Identify which cell holds the provided text, then report its [X, Y] central coordinate. 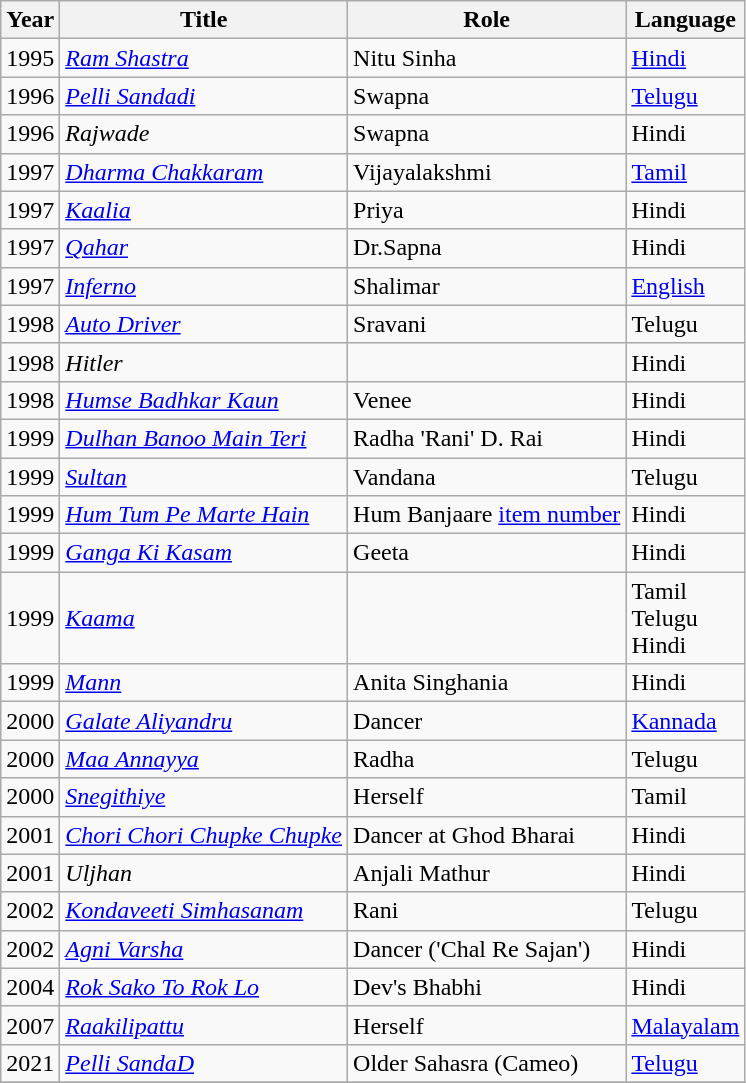
Uljhan [204, 873]
Year [30, 20]
2004 [30, 987]
Mann [204, 683]
Qahar [204, 248]
Sultan [204, 477]
Rajwade [204, 134]
Rani [487, 911]
Geeta [487, 553]
Hum Banjaare item number [487, 515]
Ganga Ki Kasam [204, 553]
Nitu Sinha [487, 58]
Galate Aliyandru [204, 721]
Dr.Sapna [487, 248]
Title [204, 20]
Radha [487, 759]
Humse Badhkar Kaun [204, 400]
Anita Singhania [487, 683]
Pelli SandaD [204, 1063]
Vijayalakshmi [487, 172]
Radha 'Rani' D. Rai [487, 438]
Venee [487, 400]
TamilTeluguHindi [686, 618]
Dharma Chakkaram [204, 172]
Language [686, 20]
Sravani [487, 324]
Kaama [204, 618]
Agni Varsha [204, 949]
Rok Sako To Rok Lo [204, 987]
Vandana [487, 477]
Inferno [204, 286]
Kannada [686, 721]
2021 [30, 1063]
Shalimar [487, 286]
Ram Shastra [204, 58]
Maa Annayya [204, 759]
Priya [487, 210]
Kaalia [204, 210]
Role [487, 20]
Dancer at Ghod Bharai [487, 835]
Older Sahasra (Cameo) [487, 1063]
Auto Driver [204, 324]
Dancer [487, 721]
English [686, 286]
Hum Tum Pe Marte Hain [204, 515]
Raakilipattu [204, 1025]
Anjali Mathur [487, 873]
Snegithiye [204, 797]
Dancer ('Chal Re Sajan') [487, 949]
1995 [30, 58]
Hitler [204, 362]
2007 [30, 1025]
Dulhan Banoo Main Teri [204, 438]
Kondaveeti Simhasanam [204, 911]
Chori Chori Chupke Chupke [204, 835]
Malayalam [686, 1025]
Dev's Bhabhi [487, 987]
Pelli Sandadi [204, 96]
